For the text-containing cell, return its midpoint in (x, y) coordinate format. 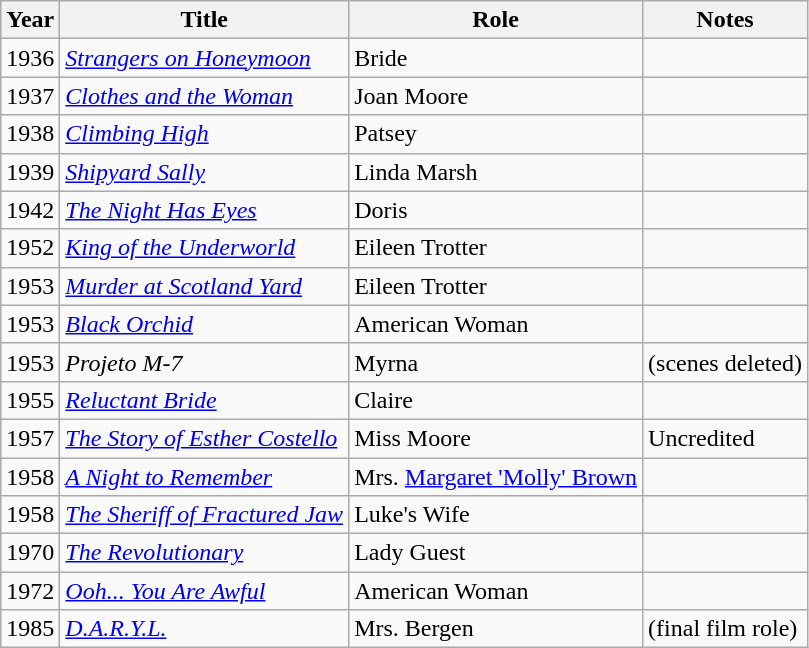
Mrs. Bergen (496, 629)
Murder at Scotland Yard (204, 286)
The Sheriff of Fractured Jaw (204, 515)
Luke's Wife (496, 515)
Title (204, 20)
1938 (30, 134)
Lady Guest (496, 553)
1957 (30, 438)
Year (30, 20)
Mrs. Margaret 'Molly' Brown (496, 477)
Patsey (496, 134)
Doris (496, 210)
Linda Marsh (496, 172)
Miss Moore (496, 438)
Uncredited (726, 438)
A Night to Remember (204, 477)
Joan Moore (496, 96)
The Story of Esther Costello (204, 438)
Strangers on Honeymoon (204, 58)
Black Orchid (204, 324)
Projeto M-7 (204, 362)
Shipyard Sally (204, 172)
1972 (30, 591)
Claire (496, 400)
(final film role) (726, 629)
1985 (30, 629)
The Revolutionary (204, 553)
Clothes and the Woman (204, 96)
1970 (30, 553)
Reluctant Bride (204, 400)
Bride (496, 58)
1937 (30, 96)
Role (496, 20)
King of the Underworld (204, 248)
1936 (30, 58)
The Night Has Eyes (204, 210)
Ooh... You Are Awful (204, 591)
(scenes deleted) (726, 362)
1939 (30, 172)
1955 (30, 400)
D.A.R.Y.L. (204, 629)
Climbing High (204, 134)
Myrna (496, 362)
1942 (30, 210)
Notes (726, 20)
1952 (30, 248)
